Detect which cell encompasses the target text, then output its (x, y) center coordinate. 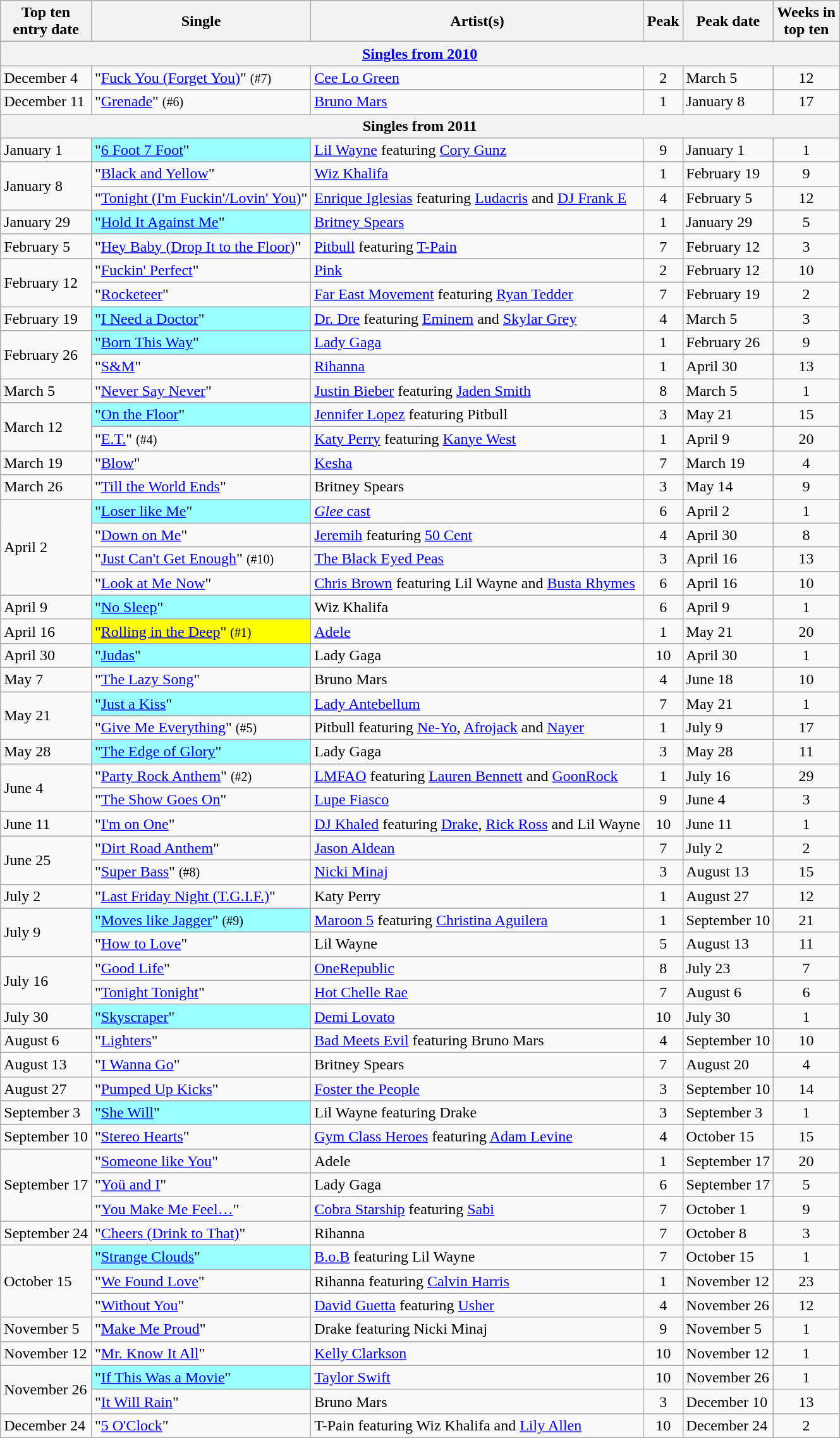
"Party Rock Anthem" (#2) (201, 776)
The Black Eyed Peas (478, 559)
"Judas" (201, 655)
"Blow" (201, 463)
T-Pain featuring Wiz Khalifa and Lily Allen (478, 1425)
"I'm on One" (201, 824)
Rihanna featuring Calvin Harris (478, 1281)
"We Found Love" (201, 1281)
"You Make Me Feel…" (201, 1209)
Pitbull featuring T-Pain (478, 246)
"Down on Me" (201, 535)
Maroon 5 featuring Christina Aguilera (478, 920)
"Yoü and I" (201, 1185)
"Hold It Against Me" (201, 222)
Katy Perry (478, 896)
"Super Bass" (#8) (201, 872)
"5 O'Clock" (201, 1425)
"Grenade" (#6) (201, 102)
June 18 (728, 679)
Dr. Dre featuring Eminem and Skylar Grey (478, 318)
Artist(s) (478, 22)
"Moves like Jagger" (#9) (201, 920)
Cobra Starship featuring Sabi (478, 1209)
"S&M" (201, 367)
"Hey Baby (Drop It to the Floor)" (201, 246)
"I Wanna Go" (201, 1064)
December 11 (46, 102)
"Fuckin' Perfect" (201, 270)
"Dirt Road Anthem" (201, 848)
"No Sleep" (201, 607)
October 1 (728, 1209)
Far East Movement featuring Ryan Tedder (478, 294)
Singles from 2010 (420, 54)
Lil Wayne featuring Cory Gunz (478, 150)
"Good Life" (201, 968)
"Last Friday Night (T.G.I.F.)" (201, 896)
"Strange Clouds" (201, 1257)
14 (807, 1088)
"She Will" (201, 1113)
"6 Foot 7 Foot" (201, 150)
"Without You" (201, 1305)
Nicki Minaj (478, 872)
Drake featuring Nicki Minaj (478, 1329)
"Just a Kiss" (201, 704)
"Cheers (Drink to That)" (201, 1233)
Glee cast (478, 511)
Lil Wayne (478, 944)
"Just Can't Get Enough" (#10) (201, 559)
"How to Love" (201, 944)
May 7 (46, 679)
Demi Lovato (478, 1016)
B.o.B featuring Lil Wayne (478, 1257)
Pink (478, 270)
Peak (663, 22)
Lady Antebellum (478, 704)
"The Lazy Song" (201, 679)
Top tenentry date (46, 22)
Kesha (478, 463)
OneRepublic (478, 968)
"Stereo Hearts" (201, 1137)
Jennifer Lopez featuring Pitbull (478, 415)
"Look at Me Now" (201, 583)
Peak date (728, 22)
Lupe Fiasco (478, 800)
Cee Lo Green (478, 78)
Katy Perry featuring Kanye West (478, 439)
"Pumped Up Kicks" (201, 1088)
"On the Floor" (201, 415)
Jeremih featuring 50 Cent (478, 535)
Chris Brown featuring Lil Wayne and Busta Rhymes (478, 583)
Hot Chelle Rae (478, 992)
"Never Say Never" (201, 391)
Pitbull featuring Ne-Yo, Afrojack and Nayer (478, 728)
David Guetta featuring Usher (478, 1305)
"Give Me Everything" (#5) (201, 728)
Gym Class Heroes featuring Adam Levine (478, 1137)
Taylor Swift (478, 1377)
Jason Aldean (478, 848)
LMFAO featuring Lauren Bennett and GoonRock (478, 776)
"The Show Goes On" (201, 800)
"Black and Yellow" (201, 174)
"If This Was a Movie" (201, 1377)
"Mr. Know It All" (201, 1353)
"Make Me Proud" (201, 1329)
March 26 (46, 487)
July 23 (728, 968)
29 (807, 776)
"Skyscraper" (201, 1016)
September 24 (46, 1233)
December 4 (46, 78)
"Till the World Ends" (201, 487)
"Tonight Tonight" (201, 992)
"The Edge of Glory" (201, 752)
December 10 (728, 1401)
Enrique Iglesias featuring Ludacris and DJ Frank E (478, 198)
March 12 (46, 427)
Weeks intop ten (807, 22)
"Fuck You (Forget You)" (#7) (201, 78)
"It Will Rain" (201, 1401)
Foster the People (478, 1088)
Kelly Clarkson (478, 1353)
Justin Bieber featuring Jaden Smith (478, 391)
"I Need a Doctor" (201, 318)
"Born This Way" (201, 343)
August 20 (728, 1064)
June 25 (46, 860)
21 (807, 920)
"Loser like Me" (201, 511)
Lil Wayne featuring Drake (478, 1113)
"Rocketeer" (201, 294)
"Lighters" (201, 1040)
DJ Khaled featuring Drake, Rick Ross and Lil Wayne (478, 824)
"Tonight (I'm Fuckin'/Lovin' You)" (201, 198)
Bad Meets Evil featuring Bruno Mars (478, 1040)
October 8 (728, 1233)
"Rolling in the Deep" (#1) (201, 631)
Singles from 2011 (420, 126)
"E.T." (#4) (201, 439)
May 14 (728, 487)
Single (201, 22)
23 (807, 1281)
"Someone like You" (201, 1161)
